Provide the [x, y] coordinate of the cell's center where the given text is located.  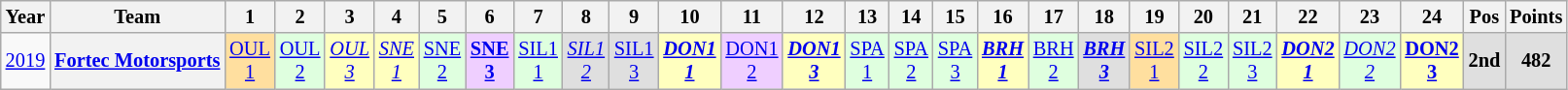
9 [634, 16]
OUL1 [250, 61]
20 [1203, 16]
14 [912, 16]
13 [867, 16]
OUL2 [300, 61]
BRH2 [1054, 61]
Pos [1485, 16]
SIL11 [538, 61]
21 [1252, 16]
11 [751, 16]
Year [25, 16]
3 [349, 16]
23 [1371, 16]
SIL23 [1252, 61]
15 [955, 16]
SPA2 [912, 61]
482 [1536, 61]
DON12 [751, 61]
SPA3 [955, 61]
BRH3 [1104, 61]
DON11 [689, 61]
DON21 [1307, 61]
19 [1154, 16]
1 [250, 16]
SNE1 [397, 61]
Fortec Motorsports [137, 61]
DON22 [1371, 61]
SIL13 [634, 61]
24 [1431, 16]
SIL22 [1203, 61]
5 [442, 16]
22 [1307, 16]
2nd [1485, 61]
DON13 [814, 61]
Points [1536, 16]
SIL21 [1154, 61]
OUL3 [349, 61]
10 [689, 16]
17 [1054, 16]
SPA1 [867, 61]
18 [1104, 16]
6 [490, 16]
7 [538, 16]
SNE2 [442, 61]
BRH1 [1003, 61]
8 [586, 16]
16 [1003, 16]
Team [137, 16]
SNE3 [490, 61]
2019 [25, 61]
12 [814, 16]
DON23 [1431, 61]
4 [397, 16]
SIL12 [586, 61]
2 [300, 16]
